Output the (X, Y) coordinate of the center of the cell containing the given text.  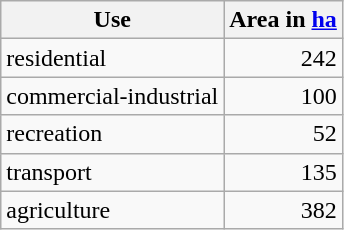
52 (284, 134)
commercial-industrial (112, 96)
100 (284, 96)
residential (112, 58)
agriculture (112, 210)
Area in ha (284, 20)
382 (284, 210)
Use (112, 20)
recreation (112, 134)
transport (112, 172)
242 (284, 58)
135 (284, 172)
